Provide the [x, y] coordinate of the cell's center where the given text is located.  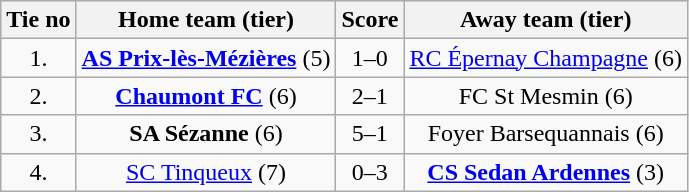
CS Sedan Ardennes (3) [546, 172]
FC St Mesmin (6) [546, 96]
2. [38, 96]
2–1 [370, 96]
SC Tinqueux (7) [206, 172]
SA Sézanne (6) [206, 134]
RC Épernay Champagne (6) [546, 58]
1–0 [370, 58]
Away team (tier) [546, 20]
4. [38, 172]
Foyer Barsequannais (6) [546, 134]
3. [38, 134]
5–1 [370, 134]
0–3 [370, 172]
Tie no [38, 20]
AS Prix-lès-Mézières (5) [206, 58]
1. [38, 58]
Score [370, 20]
Chaumont FC (6) [206, 96]
Home team (tier) [206, 20]
